Detect which cell encompasses the target text, then output its [X, Y] center coordinate. 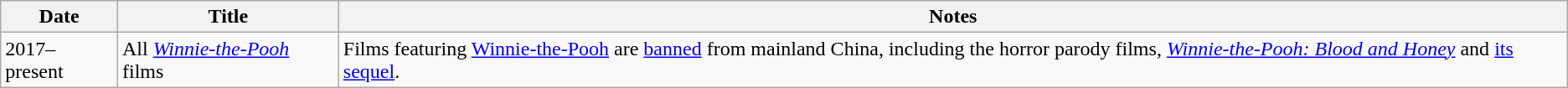
2017–present [59, 60]
All Winnie-the-Pooh films [228, 60]
Date [59, 17]
Films featuring Winnie-the-Pooh are banned from mainland China, including the horror parody films, Winnie-the-Pooh: Blood and Honey and its sequel. [953, 60]
Notes [953, 17]
Title [228, 17]
